Provide the [x, y] coordinate of the cell's center where the given text is located.  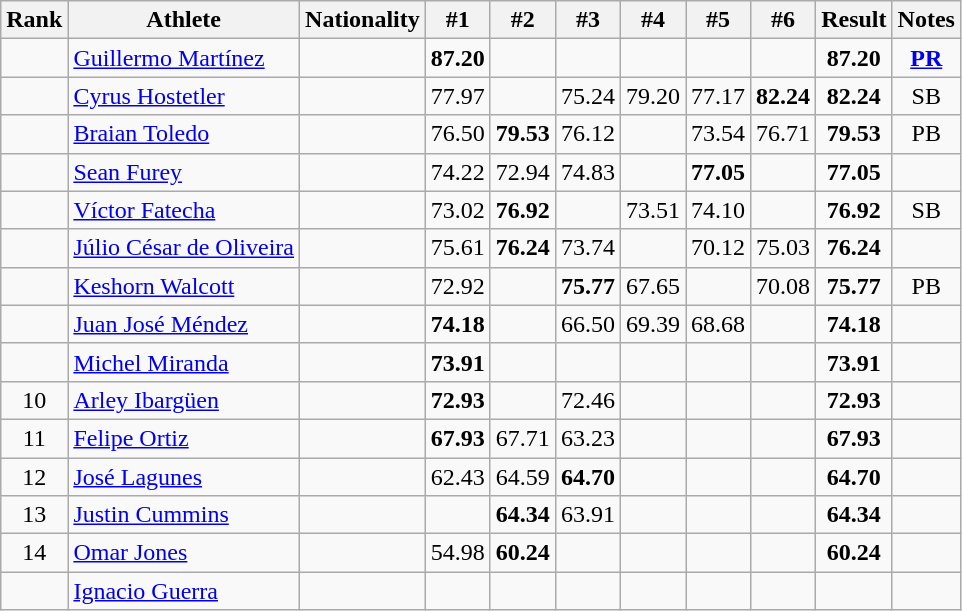
76.50 [458, 134]
69.39 [652, 324]
72.94 [522, 172]
Cyrus Hostetler [184, 96]
Notes [926, 20]
73.54 [718, 134]
Felipe Ortiz [184, 438]
#5 [718, 20]
72.92 [458, 286]
Ignacio Guerra [184, 591]
77.97 [458, 96]
66.50 [588, 324]
63.91 [588, 515]
73.51 [652, 210]
Víctor Fatecha [184, 210]
Juan José Méndez [184, 324]
76.71 [784, 134]
70.12 [718, 248]
68.68 [718, 324]
Júlio César de Oliveira [184, 248]
Result [854, 20]
#4 [652, 20]
74.83 [588, 172]
67.71 [522, 438]
77.17 [718, 96]
74.10 [718, 210]
73.02 [458, 210]
10 [34, 400]
#6 [784, 20]
Justin Cummins [184, 515]
#1 [458, 20]
75.24 [588, 96]
73.74 [588, 248]
Michel Miranda [184, 362]
75.03 [784, 248]
12 [34, 477]
Athlete [184, 20]
79.20 [652, 96]
70.08 [784, 286]
Braian Toledo [184, 134]
76.12 [588, 134]
67.65 [652, 286]
13 [34, 515]
Guillermo Martínez [184, 58]
11 [34, 438]
PR [926, 58]
Keshorn Walcott [184, 286]
Arley Ibargüen [184, 400]
62.43 [458, 477]
Omar Jones [184, 553]
Sean Furey [184, 172]
75.61 [458, 248]
64.59 [522, 477]
54.98 [458, 553]
Nationality [363, 20]
72.46 [588, 400]
63.23 [588, 438]
74.22 [458, 172]
José Lagunes [184, 477]
#3 [588, 20]
#2 [522, 20]
Rank [34, 20]
14 [34, 553]
